Detect which cell encompasses the target text, then output its [X, Y] center coordinate. 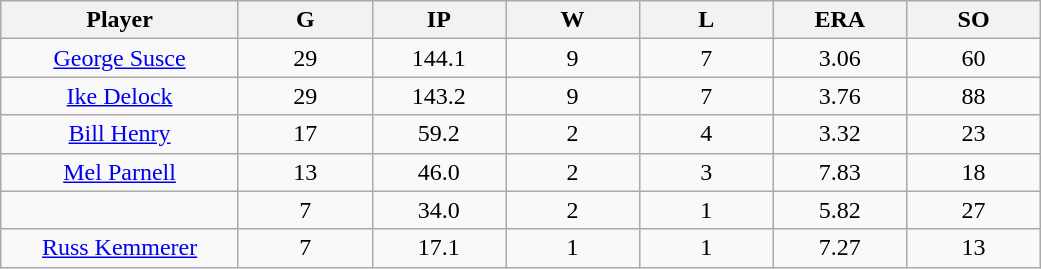
Ike Delock [120, 96]
34.0 [439, 210]
7.83 [840, 172]
3 [706, 172]
88 [974, 96]
SO [974, 20]
27 [974, 210]
17.1 [439, 248]
IP [439, 20]
23 [974, 134]
Russ Kemmerer [120, 248]
46.0 [439, 172]
W [573, 20]
3.06 [840, 58]
4 [706, 134]
59.2 [439, 134]
17 [305, 134]
ERA [840, 20]
60 [974, 58]
3.32 [840, 134]
18 [974, 172]
Player [120, 20]
5.82 [840, 210]
144.1 [439, 58]
3.76 [840, 96]
7.27 [840, 248]
G [305, 20]
Mel Parnell [120, 172]
Bill Henry [120, 134]
L [706, 20]
143.2 [439, 96]
George Susce [120, 58]
